Locate the cell with the specified text and output its (x, y) center coordinate. 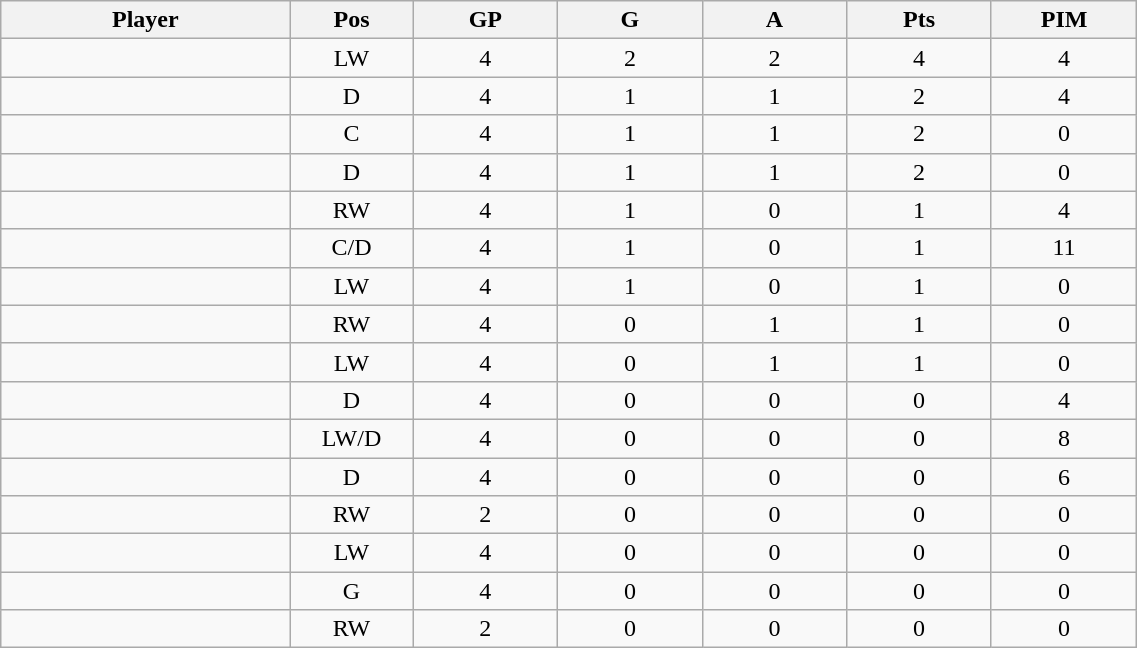
C/D (352, 248)
Pos (352, 20)
Player (146, 20)
Pts (920, 20)
C (352, 134)
8 (1064, 438)
PIM (1064, 20)
11 (1064, 248)
6 (1064, 477)
LW/D (352, 438)
A (774, 20)
GP (486, 20)
